Extract the [X, Y] coordinate from the center of the cell holding the provided text.  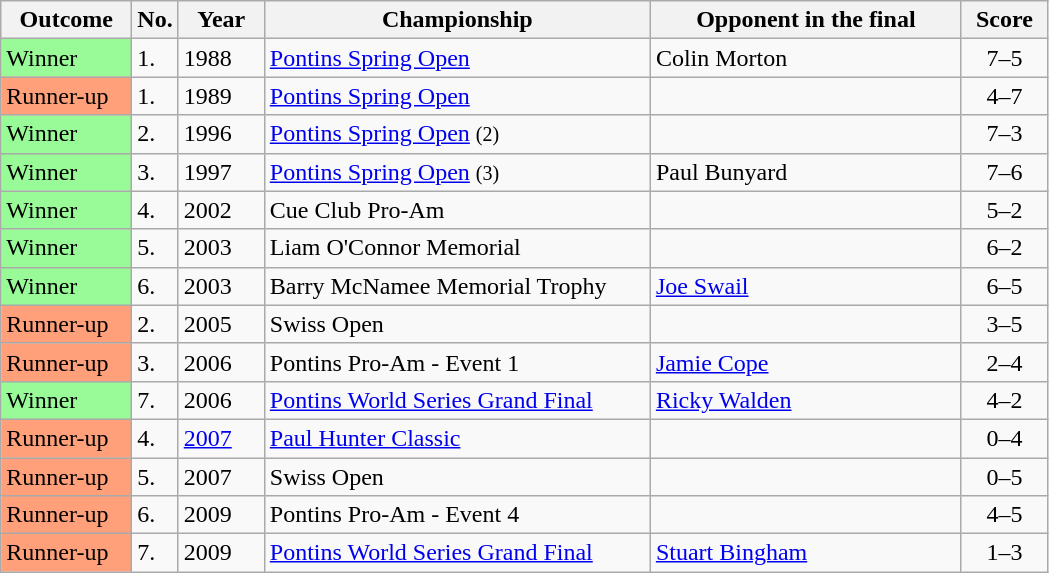
7–3 [1004, 134]
Pontins Spring Open (3) [457, 172]
Pontins Spring Open (2) [457, 134]
Score [1004, 20]
7–6 [1004, 172]
6–5 [1004, 286]
Championship [457, 20]
Barry McNamee Memorial Trophy [457, 286]
4–5 [1004, 515]
Outcome [66, 20]
Jamie Cope [806, 362]
1997 [221, 172]
5–2 [1004, 210]
0–4 [1004, 438]
3–5 [1004, 324]
Paul Hunter Classic [457, 438]
Joe Swail [806, 286]
Pontins Pro-Am - Event 1 [457, 362]
2005 [221, 324]
Cue Club Pro-Am [457, 210]
6–2 [1004, 248]
Opponent in the final [806, 20]
Ricky Walden [806, 400]
1996 [221, 134]
Liam O'Connor Memorial [457, 248]
Colin Morton [806, 58]
Stuart Bingham [806, 553]
1–3 [1004, 553]
4–2 [1004, 400]
No. [155, 20]
1988 [221, 58]
1989 [221, 96]
Pontins Pro-Am - Event 4 [457, 515]
2002 [221, 210]
Paul Bunyard [806, 172]
7–5 [1004, 58]
Year [221, 20]
2–4 [1004, 362]
4–7 [1004, 96]
0–5 [1004, 477]
